Search for the cell housing the specified text and yield its [x, y] center coordinate. 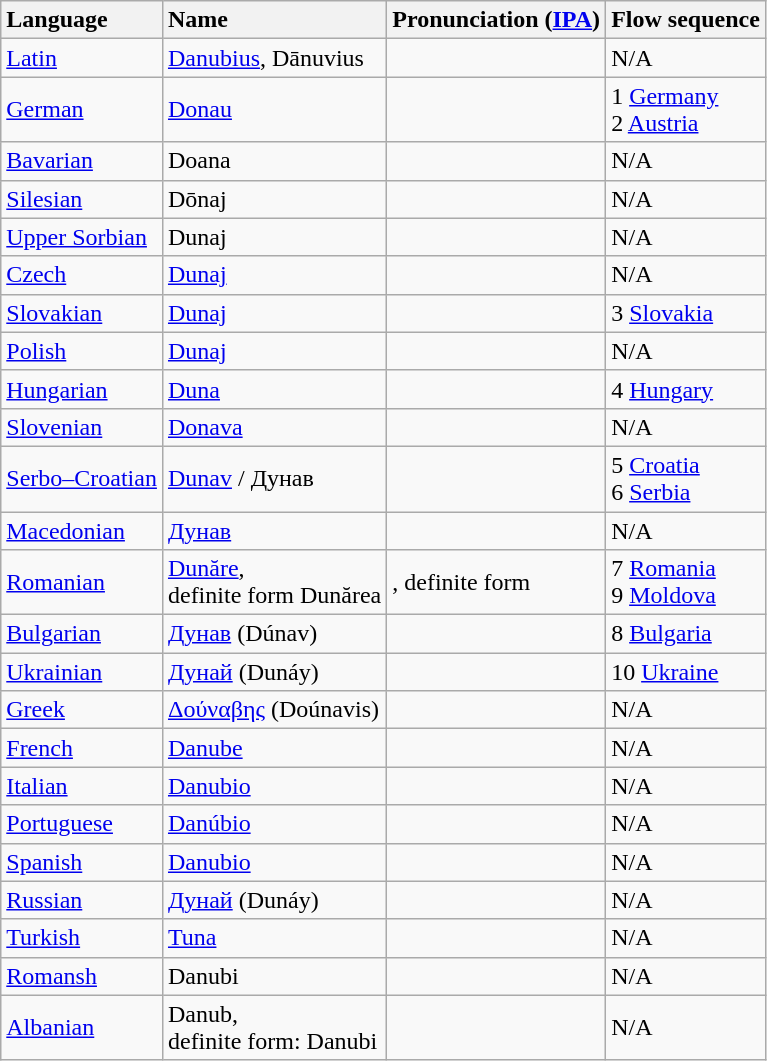
Greek [82, 710]
Duna [274, 389]
Hungarian [82, 389]
Macedonian [82, 531]
Turkish [82, 938]
Danub,definite form: Danubi [274, 1028]
Dunav / Дунав [274, 478]
Spanish [82, 862]
3 Slovakia [686, 313]
7 Romania9 Moldova [686, 582]
Serbo–Croatian [82, 478]
Portuguese [82, 824]
Slovenian [82, 427]
Donau [274, 110]
Albanian [82, 1028]
Δούναβης (Doúnavis) [274, 710]
Donava [274, 427]
Danube [274, 748]
Dōnaj [274, 199]
8 Bulgaria [686, 634]
Danubius, Dānuvius [274, 58]
Romanian [82, 582]
Pronunciation (IPA) [496, 20]
Bulgarian [82, 634]
10 Ukraine [686, 672]
5 Croatia6 Serbia [686, 478]
French [82, 748]
Language [82, 20]
Polish [82, 351]
Romansh [82, 976]
Дунав [274, 531]
4 Hungary [686, 389]
Tuna [274, 938]
Дунав (Dúnav) [274, 634]
German [82, 110]
Czech [82, 275]
Silesian [82, 199]
Bavarian [82, 161]
1 Germany 2 Austria [686, 110]
Latin [82, 58]
Ukrainian [82, 672]
Slovakian [82, 313]
Danubi [274, 976]
Danúbio [274, 824]
, definite form [496, 582]
Name [274, 20]
Doana [274, 161]
Upper Sorbian [82, 237]
Italian [82, 786]
Flow sequence [686, 20]
Russian [82, 900]
Dunăre,definite form Dunărea [274, 582]
